Identify which cell holds the provided text, then report its [X, Y] central coordinate. 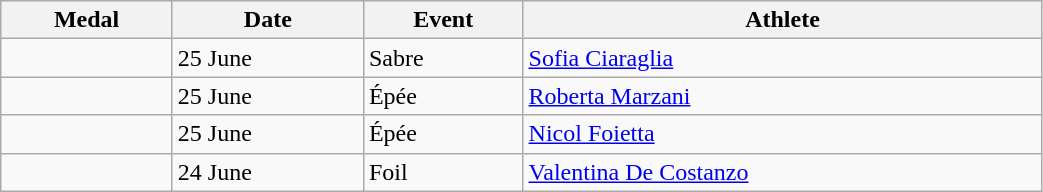
Event [443, 20]
Date [268, 20]
Valentina De Costanzo [782, 172]
Medal [87, 20]
Foil [443, 172]
Roberta Marzani [782, 96]
24 June [268, 172]
Nicol Foietta [782, 134]
Sofia Ciaraglia [782, 58]
Athlete [782, 20]
Sabre [443, 58]
